Output the (X, Y) coordinate of the center of the cell containing the given text.  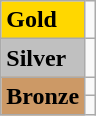
Gold (43, 20)
Silver (43, 58)
Bronze (43, 96)
